Return the [x, y] coordinate for the center point of the cell that contains the specified text.  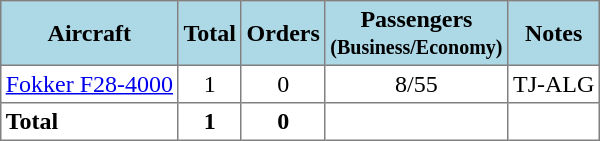
Notes [554, 33]
TJ-ALG [554, 84]
Aircraft [89, 33]
Passengers(Business/Economy) [416, 33]
8/55 [416, 84]
Fokker F28-4000 [89, 84]
Orders [283, 33]
